Capture the cell that displays the provided text and extract its [x, y] central coordinate. 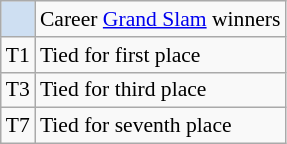
Tied for seventh place [160, 126]
Tied for first place [160, 55]
Tied for third place [160, 90]
T7 [18, 126]
T1 [18, 55]
T3 [18, 90]
Career Grand Slam winners [160, 19]
